For the text-containing cell, return its midpoint in (x, y) coordinate format. 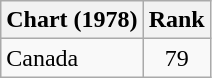
79 (176, 58)
Rank (176, 20)
Chart (1978) (72, 20)
Canada (72, 58)
